Extract the (x, y) coordinate from the center of the cell holding the provided text.  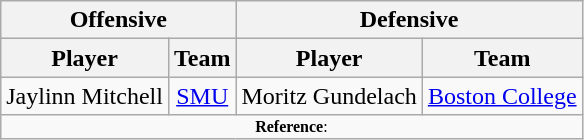
Offensive (118, 20)
SMU (202, 96)
Boston College (502, 96)
Reference: (292, 127)
Jaylinn Mitchell (85, 96)
Moritz Gundelach (329, 96)
Defensive (409, 20)
